Find where the given text appears and provide that cell's center as (x, y) coordinate. 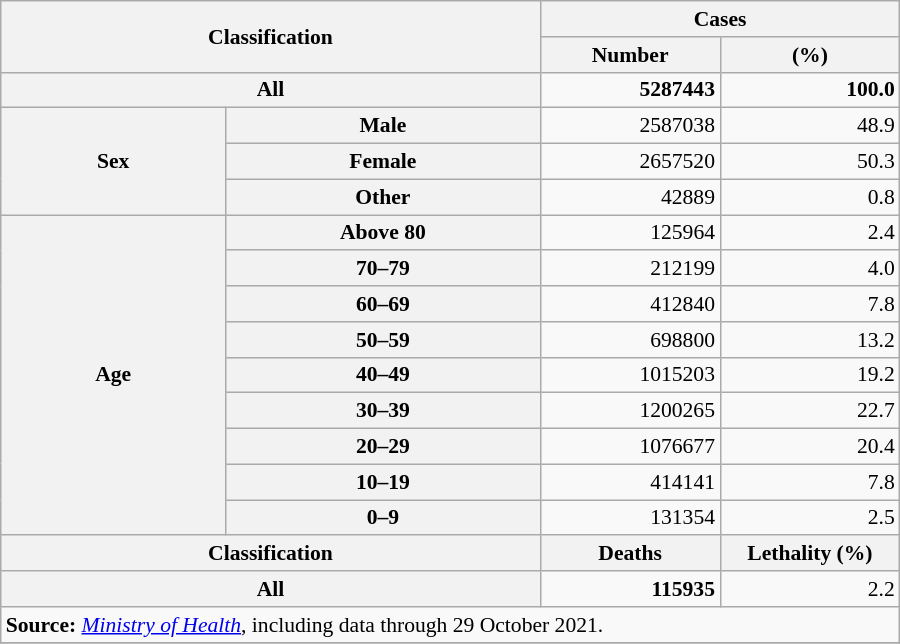
100.0 (810, 90)
0–9 (384, 518)
Above 80 (384, 233)
Female (384, 162)
20.4 (810, 447)
125964 (630, 233)
48.9 (810, 126)
Age (114, 376)
4.0 (810, 269)
Sex (114, 162)
Cases (720, 19)
212199 (630, 269)
Number (630, 55)
698800 (630, 340)
40–49 (384, 375)
10–19 (384, 482)
19.2 (810, 375)
Source: Ministry of Health, including data through 29 October 2021. (450, 625)
50.3 (810, 162)
60–69 (384, 304)
50–59 (384, 340)
2.4 (810, 233)
2.2 (810, 589)
5287443 (630, 90)
20–29 (384, 447)
2587038 (630, 126)
Other (384, 197)
(%) (810, 55)
115935 (630, 589)
1076677 (630, 447)
70–79 (384, 269)
414141 (630, 482)
1200265 (630, 411)
2.5 (810, 518)
0.8 (810, 197)
30–39 (384, 411)
131354 (630, 518)
Male (384, 126)
412840 (630, 304)
42889 (630, 197)
22.7 (810, 411)
2657520 (630, 162)
1015203 (630, 375)
13.2 (810, 340)
Deaths (630, 554)
Lethality (%) (810, 554)
